Capture the cell that displays the provided text and extract its [x, y] central coordinate. 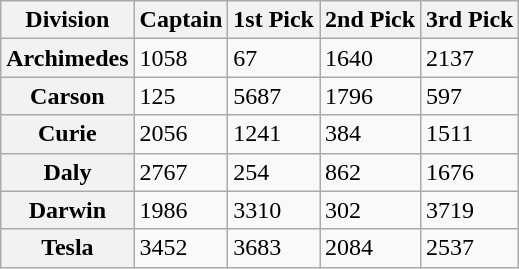
67 [274, 58]
1241 [274, 134]
3719 [470, 210]
1511 [470, 134]
3rd Pick [470, 20]
Carson [68, 96]
5687 [274, 96]
2767 [181, 172]
2537 [470, 248]
Captain [181, 20]
2056 [181, 134]
2084 [370, 248]
1676 [470, 172]
Daly [68, 172]
1796 [370, 96]
Tesla [68, 248]
2nd Pick [370, 20]
125 [181, 96]
3310 [274, 210]
Curie [68, 134]
1640 [370, 58]
Division [68, 20]
Archimedes [68, 58]
Darwin [68, 210]
3452 [181, 248]
302 [370, 210]
1058 [181, 58]
3683 [274, 248]
1st Pick [274, 20]
862 [370, 172]
254 [274, 172]
384 [370, 134]
597 [470, 96]
2137 [470, 58]
1986 [181, 210]
